Determine the [x, y] coordinate at the center of the cell enclosing the given text.  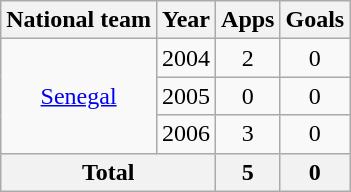
Year [186, 20]
National team [79, 20]
2004 [186, 58]
Total [108, 172]
Apps [248, 20]
2 [248, 58]
2005 [186, 96]
2006 [186, 134]
3 [248, 134]
Senegal [79, 96]
5 [248, 172]
Goals [315, 20]
